Return the (X, Y) coordinate for the center point of the cell that contains the specified text.  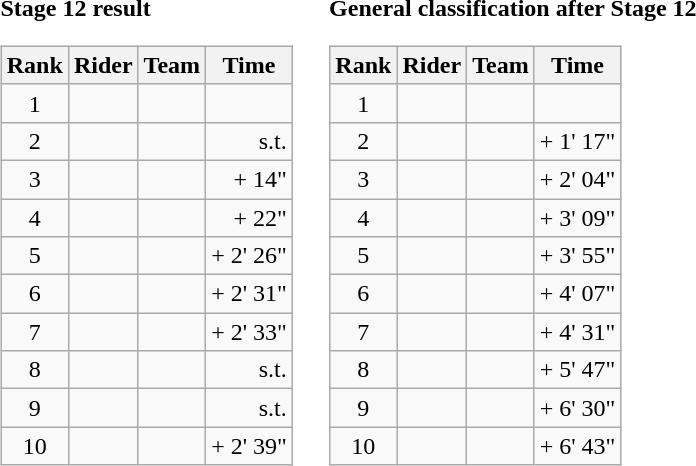
+ 2' 26" (250, 256)
+ 6' 30" (578, 408)
+ 1' 17" (578, 141)
+ 3' 55" (578, 256)
+ 2' 39" (250, 446)
+ 2' 31" (250, 294)
+ 22" (250, 217)
+ 2' 04" (578, 179)
+ 6' 43" (578, 446)
+ 3' 09" (578, 217)
+ 4' 07" (578, 294)
+ 4' 31" (578, 332)
+ 2' 33" (250, 332)
+ 14" (250, 179)
+ 5' 47" (578, 370)
